Scan for the cell matching the given text and deliver its [x, y] coordinate at center. 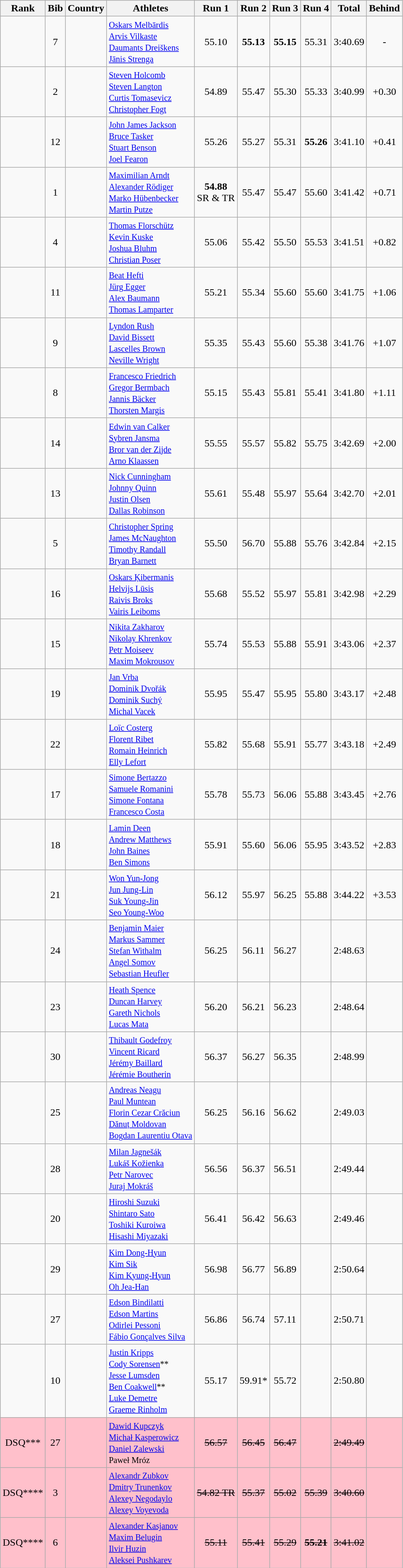
55.34 [254, 293]
56.57 [216, 1443]
54.82 TR [216, 1493]
2 [56, 92]
56.35 [285, 1057]
3 [56, 1493]
5 [56, 543]
55.10 [216, 41]
3:44.22 [349, 895]
3:43.18 [349, 745]
2:50.71 [349, 1319]
Nick Cunningham Johnny QuinnJustin OlsenDallas Robinson [151, 493]
Run 1 [216, 8]
55.72 [285, 1380]
Run 3 [285, 8]
Lyndon Rush David BissettLascelles BrownNeville Wright [151, 342]
Edson Bindilatti Edson MartinsOdirlei PessoniFábio Gonçalves Silva [151, 1319]
55.38 [316, 342]
2:48.64 [349, 1007]
Athletes [151, 8]
9 [56, 342]
Alexandr Zubkov Dmitry TrunenkovAlexey NegodayloAlexey Voyevoda [151, 1493]
Dawid Kupczyk Michał KasperowiczDaniel ZalewskiPaweł Mróz [151, 1443]
56.62 [285, 1113]
55.35 [216, 342]
John James Jackson Bruce TaskerStuart BensonJoel Fearon [151, 142]
56.23 [285, 1007]
55.39 [316, 1493]
+2.83 [384, 845]
55.48 [254, 493]
+0.41 [384, 142]
2:48.63 [349, 951]
2:50.64 [349, 1269]
56.41 [216, 1218]
57.11 [285, 1319]
25 [56, 1113]
55.61 [216, 493]
Nikita Zakharov Nikolay KhrenkovPetr MoiseevMaxim Mokrousov [151, 644]
56.56 [216, 1169]
6 [56, 1543]
14 [56, 443]
55.13 [254, 41]
56.63 [285, 1218]
3:40.60 [349, 1493]
1 [56, 192]
55.55 [216, 443]
3:42.84 [349, 543]
55.29 [285, 1543]
24 [56, 951]
56.70 [254, 543]
18 [56, 845]
56.11 [254, 951]
2:48.99 [349, 1057]
+2.49 [384, 745]
+1.11 [384, 393]
12 [56, 142]
Benjamin Maier Markus SammerStefan WithalmAngel SomovSebastian Heufler [151, 951]
23 [56, 1007]
3:41.76 [349, 342]
3:43.06 [349, 644]
7 [56, 41]
55.78 [216, 794]
Beat Hefti Jürg EggerAlex BaumannThomas Lamparter [151, 293]
- [384, 41]
Rank [23, 8]
16 [56, 594]
Thomas Florschütz Kevin KuskeJoshua BluhmChristian Poser [151, 242]
10 [56, 1380]
+2.48 [384, 694]
3:42.98 [349, 594]
+3.53 [384, 895]
55.52 [254, 594]
3:40.99 [349, 92]
Behind [384, 8]
3:41.80 [349, 393]
55.11 [216, 1543]
56.45 [254, 1443]
56.42 [254, 1218]
22 [56, 745]
Lamin Deen Andrew MatthewsJohn BainesBen Simons [151, 845]
56.47 [285, 1443]
3:40.69 [349, 41]
28 [56, 1169]
56.98 [216, 1269]
3:41.42 [349, 192]
55.27 [254, 142]
55.42 [254, 242]
Alexander Kasjanov Maxim BeluginIlvir HuzinAleksei Pushkarev [151, 1543]
Bib [56, 8]
Run 4 [316, 8]
+0.71 [384, 192]
55.17 [216, 1380]
3:43.17 [349, 694]
Justin Kripps Cody Sorensen**Jesse LumsdenBen Coakwell**Luke DemetreGraeme Rinholm [151, 1380]
Milan Jagnešák Lukáš KožienkaPetr NarovecJuraj Mokráš [151, 1169]
15 [56, 644]
Loïc Costerg Florent RibetRomain HeinrichElly Lefort [151, 745]
59.91* [254, 1380]
Kim Dong-Hyun Kim SikKim Kyung-HyunOh Jea-Han [151, 1269]
3:41.51 [349, 242]
56.77 [254, 1269]
11 [56, 293]
+0.30 [384, 92]
2:50.80 [349, 1380]
56.20 [216, 1007]
56.21 [254, 1007]
4 [56, 242]
2:49.03 [349, 1113]
3:43.52 [349, 845]
20 [56, 1218]
+1.06 [384, 293]
Edwin van Calker Sybren JansmaBror van der ZijdeArno Klaassen [151, 443]
3:41.02 [349, 1543]
2:49.49 [349, 1443]
56.12 [216, 895]
Heath Spence Duncan HarveyGareth NicholsLucas Mata [151, 1007]
55.37 [254, 1493]
21 [56, 895]
3:42.69 [349, 443]
Thibault Godefroy Vincent RicardJérémy BaillardJérémie Boutherin [151, 1057]
55.76 [316, 543]
Hiroshi Suzuki Shintaro SatoToshiki KuroiwaHisashi Miyazaki [151, 1218]
55.33 [316, 92]
Christopher Spring James McNaughtonTimothy RandallBryan Barnett [151, 543]
8 [56, 393]
+2.15 [384, 543]
Oskars Ķibermanis Helvijs LūsisRaivis BroksVairis Leiboms [151, 594]
+2.29 [384, 594]
55.64 [316, 493]
Andreas Neagu Paul MunteanFlorin Cezar CrăciunDănuț MoldovanBogdan Laurentiu Otava [151, 1113]
56.86 [216, 1319]
Oskars Melbārdis Arvis VilkasteDaumants DreiškensJānis Strenga [151, 41]
54.89 [216, 92]
55.30 [285, 92]
3:41.75 [349, 293]
13 [56, 493]
3:43.45 [349, 794]
29 [56, 1269]
56.51 [285, 1169]
56.74 [254, 1319]
+2.37 [384, 644]
56.89 [285, 1269]
+2.76 [384, 794]
17 [56, 794]
55.74 [216, 644]
55.77 [316, 745]
3:42.70 [349, 493]
55.73 [254, 794]
54.88SR & TR [216, 192]
+0.82 [384, 242]
+1.07 [384, 342]
55.57 [254, 443]
+2.01 [384, 493]
Steven Holcomb Steven LangtonCurtis TomaseviczChristopher Fogt [151, 92]
Maximilian Arndt Alexander RödigerMarko HübenbeckerMartin Putze [151, 192]
Simone Bertazzo Samuele RomaniniSimone FontanaFrancesco Costa [151, 794]
Total [349, 8]
55.80 [316, 694]
Run 2 [254, 8]
55.02 [285, 1493]
Francesco Friedrich Gregor BermbachJannis BäckerThorsten Margis [151, 393]
56.16 [254, 1113]
19 [56, 694]
Won Yun-Jong Jun Jung-LinSuk Young-JinSeo Young-Woo [151, 895]
30 [56, 1057]
2:49.44 [349, 1169]
55.06 [216, 242]
3:41.10 [349, 142]
2:49.46 [349, 1218]
Jan Vrba Dominik DvořákDominik SuchýMichal Vacek [151, 694]
+2.00 [384, 443]
55.75 [316, 443]
DSQ*** [23, 1443]
Country [86, 8]
